Identify which cell holds the provided text, then report its [X, Y] central coordinate. 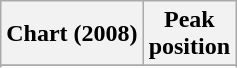
Peakposition [189, 34]
Chart (2008) [72, 34]
